From the cell containing the given text, extract its center point as [x, y] coordinate. 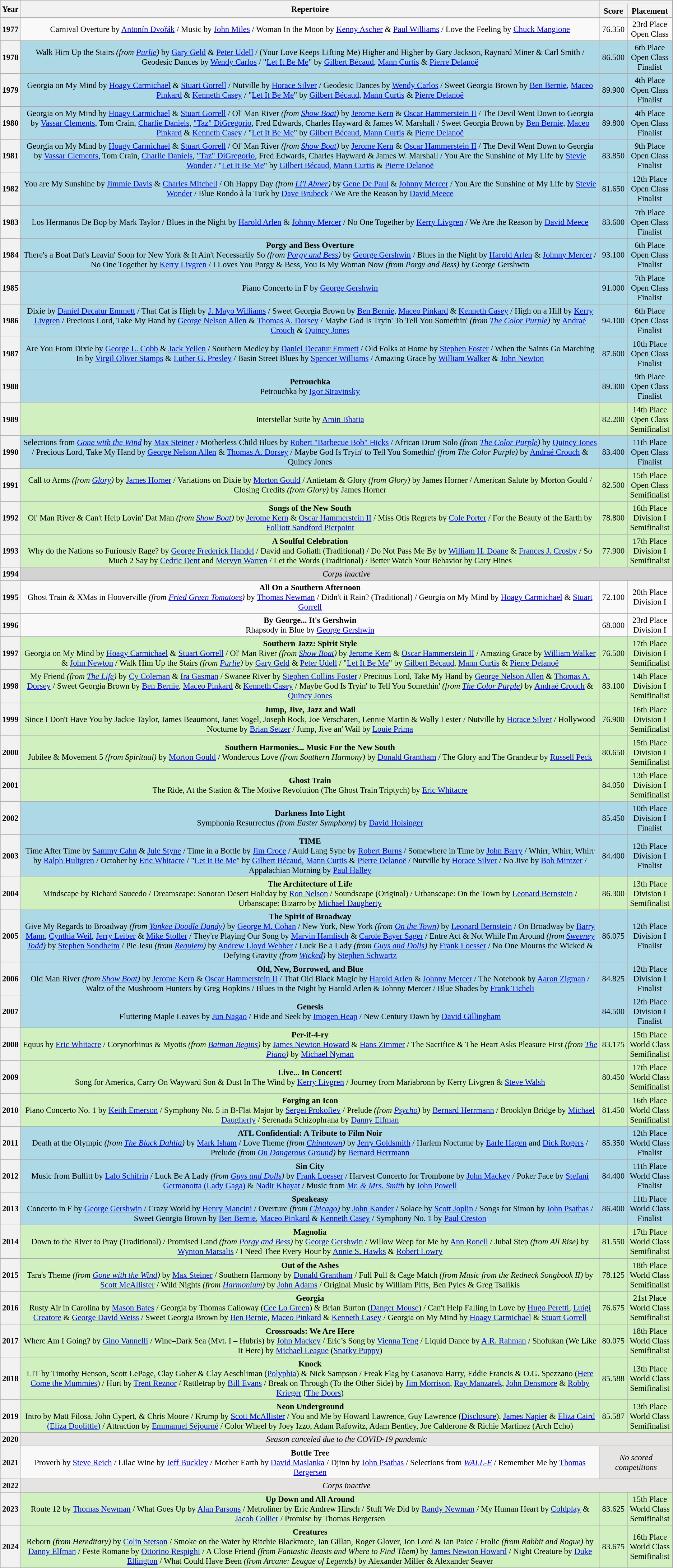
2012 [10, 1176]
2011 [10, 1143]
85.588 [613, 1378]
93.100 [613, 255]
80.075 [613, 1341]
15th PlaceDivision ISemifinalist [650, 752]
15th PlaceOpen ClassSemifinalist [650, 485]
82.500 [613, 485]
1990 [10, 452]
2001 [10, 785]
83.175 [613, 1045]
2019 [10, 1416]
2020 [10, 1439]
84.500 [613, 1012]
80.450 [613, 1077]
72.100 [613, 597]
83.625 [613, 1509]
76.900 [613, 719]
1996 [10, 625]
1993 [10, 551]
1992 [10, 518]
2010 [10, 1110]
2016 [10, 1308]
78.125 [613, 1275]
Season canceled due to the COVID-19 pandemic [347, 1439]
86.500 [613, 57]
1988 [10, 387]
14th PlaceOpen ClassSemifinalist [650, 419]
2004 [10, 893]
86.400 [613, 1209]
1994 [10, 574]
1979 [10, 90]
83.675 [613, 1547]
1987 [10, 353]
81.650 [613, 189]
GenesisFluttering Maple Leaves by Jun Nagao / Hide and Seek by Imogen Heap / New Century Dawn by David Gillingham [310, 1012]
Ghost TrainThe Ride, At the Station & The Motive Revolution (The Ghost Train Triptych) by Eric Whitacre [310, 785]
1986 [10, 320]
10th PlaceOpen ClassFinalist [650, 353]
2015 [10, 1275]
2021 [10, 1462]
2014 [10, 1242]
1997 [10, 653]
1985 [10, 288]
2017 [10, 1341]
2006 [10, 979]
85.450 [613, 818]
2024 [10, 1547]
1999 [10, 719]
2003 [10, 856]
84.825 [613, 979]
Year [10, 9]
Placement [650, 11]
1977 [10, 29]
20th PlaceDivision I [650, 597]
1991 [10, 485]
87.600 [613, 353]
14th PlaceDivision ISemifinalist [650, 686]
12th PlaceOpen ClassFinalist [650, 189]
81.550 [613, 1242]
1983 [10, 222]
1978 [10, 57]
76.500 [613, 653]
78.800 [613, 518]
11th PlaceOpen ClassFinalist [650, 452]
Piano Concerto in F by George Gershwin [310, 288]
By George... It's GershwinRhapsody in Blue by George Gershwin [310, 625]
2018 [10, 1378]
81.450 [613, 1110]
23rd PlaceOpen Class [650, 29]
76.350 [613, 29]
89.800 [613, 123]
83.600 [613, 222]
84.050 [613, 785]
77.900 [613, 551]
Score [613, 11]
Interstellar Suite by Amin Bhatia [310, 419]
2008 [10, 1045]
1980 [10, 123]
2002 [10, 818]
2023 [10, 1509]
83.400 [613, 452]
83.850 [613, 156]
68.000 [613, 625]
Repertoire [310, 9]
85.587 [613, 1416]
1998 [10, 686]
80.650 [613, 752]
89.300 [613, 387]
1981 [10, 156]
23rd PlaceDivision I [650, 625]
2007 [10, 1012]
85.350 [613, 1143]
1982 [10, 189]
2005 [10, 936]
89.900 [613, 90]
21st PlaceWorld ClassSemifinalist [650, 1308]
1995 [10, 597]
86.300 [613, 893]
PetrouchkaPetrouchka by Igor Stravinsky [310, 387]
91.000 [613, 288]
1989 [10, 419]
2000 [10, 752]
1984 [10, 255]
Darkness Into LightSymphonia Resurrectus (from Easter Symphony) by David Holsinger [310, 818]
No scored competitions [636, 1462]
86.075 [613, 936]
76.675 [613, 1308]
10th PlaceDivision IFinalist [650, 818]
2013 [10, 1209]
2009 [10, 1077]
12th PlaceWorld ClassFinalist [650, 1143]
Carnival Overture by Antonín Dvořák / Music by John Miles / Woman In the Moon by Kenny Ascher & Paul Williams / Love the Feeling by Chuck Mangione [310, 29]
83.100 [613, 686]
82.200 [613, 419]
94.100 [613, 320]
2022 [10, 1486]
